Locate the cell with the specified text and output its (x, y) center coordinate. 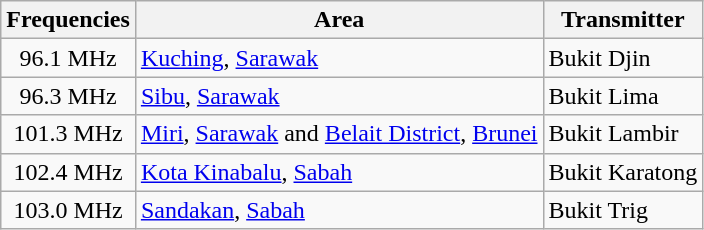
96.1 MHz (68, 58)
103.0 MHz (68, 210)
Area (339, 20)
Miri, Sarawak and Belait District, Brunei (339, 134)
Kuching, Sarawak (339, 58)
96.3 MHz (68, 96)
Sandakan, Sabah (339, 210)
Bukit Karatong (623, 172)
Bukit Djin (623, 58)
101.3 MHz (68, 134)
Transmitter (623, 20)
Sibu, Sarawak (339, 96)
Bukit Lima (623, 96)
Frequencies (68, 20)
102.4 MHz (68, 172)
Bukit Trig (623, 210)
Bukit Lambir (623, 134)
Kota Kinabalu, Sabah (339, 172)
